Detect which cell encompasses the target text, then output its [X, Y] center coordinate. 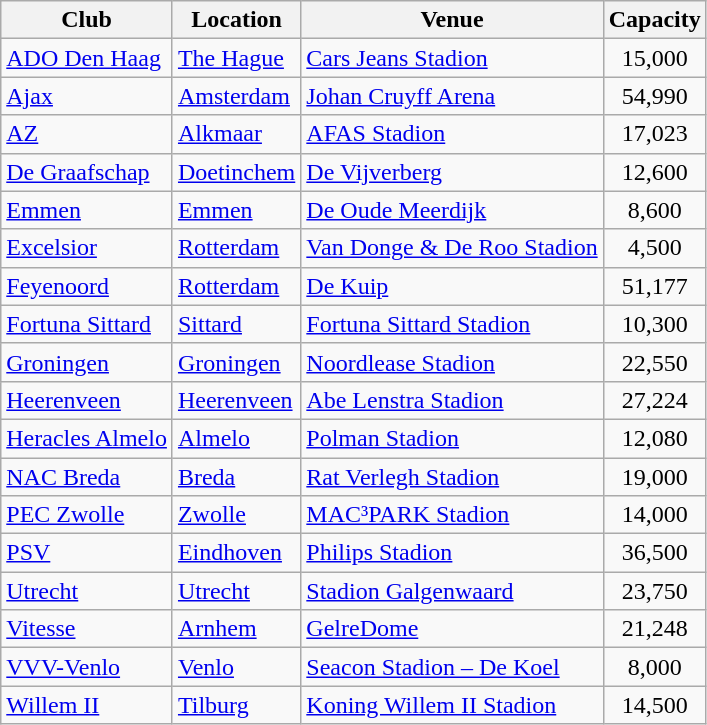
12,080 [654, 438]
Cars Jeans Stadion [452, 58]
De Kuip [452, 286]
De Graafschap [87, 172]
36,500 [654, 553]
21,248 [654, 629]
Koning Willem II Stadion [452, 705]
27,224 [654, 400]
Seacon Stadion – De Koel [452, 667]
8,000 [654, 667]
Johan Cruyff Arena [452, 96]
Capacity [654, 20]
Zwolle [236, 515]
Sittard [236, 324]
VVV-Venlo [87, 667]
Rat Verlegh Stadion [452, 477]
4,500 [654, 248]
Eindhoven [236, 553]
Willem II [87, 705]
Fortuna Sittard Stadion [452, 324]
8,600 [654, 210]
10,300 [654, 324]
Venlo [236, 667]
Excelsior [87, 248]
Almelo [236, 438]
Philips Stadion [452, 553]
Polman Stadion [452, 438]
Vitesse [87, 629]
15,000 [654, 58]
19,000 [654, 477]
22,550 [654, 362]
GelreDome [452, 629]
12,600 [654, 172]
PEC Zwolle [87, 515]
De Vijverberg [452, 172]
De Oude Meerdijk [452, 210]
AFAS Stadion [452, 134]
Breda [236, 477]
Alkmaar [236, 134]
Heracles Almelo [87, 438]
17,023 [654, 134]
ADO Den Haag [87, 58]
MAC³PARK Stadion [452, 515]
Location [236, 20]
Stadion Galgenwaard [452, 591]
Doetinchem [236, 172]
AZ [87, 134]
Amsterdam [236, 96]
NAC Breda [87, 477]
Arnhem [236, 629]
PSV [87, 553]
51,177 [654, 286]
Feyenoord [87, 286]
Venue [452, 20]
Ajax [87, 96]
Tilburg [236, 705]
14,500 [654, 705]
23,750 [654, 591]
The Hague [236, 58]
Abe Lenstra Stadion [452, 400]
14,000 [654, 515]
Noordlease Stadion [452, 362]
Club [87, 20]
54,990 [654, 96]
Van Donge & De Roo Stadion [452, 248]
Fortuna Sittard [87, 324]
